Search for the cell housing the specified text and yield its (X, Y) center coordinate. 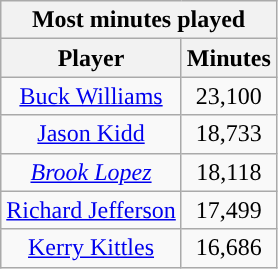
Kerry Kittles (92, 248)
17,499 (228, 210)
18,733 (228, 134)
Minutes (228, 58)
23,100 (228, 96)
Richard Jefferson (92, 210)
Player (92, 58)
Brook Lopez (92, 172)
Buck Williams (92, 96)
16,686 (228, 248)
Jason Kidd (92, 134)
Most minutes played (139, 20)
18,118 (228, 172)
